Output the (X, Y) coordinate of the center of the cell containing the given text.  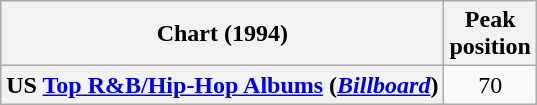
70 (490, 85)
US Top R&B/Hip-Hop Albums (Billboard) (222, 85)
Chart (1994) (222, 34)
Peakposition (490, 34)
